Capture the cell that displays the provided text and extract its (X, Y) central coordinate. 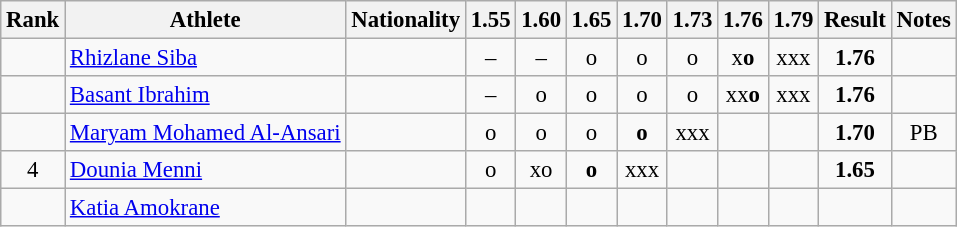
Rhizlane Siba (206, 58)
Basant Ibrahim (206, 95)
1.73 (692, 20)
Katia Amokrane (206, 208)
Notes (924, 20)
4 (33, 170)
Athlete (206, 20)
Rank (33, 20)
Nationality (406, 20)
1.79 (793, 20)
Dounia Menni (206, 170)
1.55 (490, 20)
Result (856, 20)
PB (924, 133)
Maryam Mohamed Al-Ansari (206, 133)
1.60 (541, 20)
xxo (743, 95)
